From the cell containing the given text, extract its center point as [X, Y] coordinate. 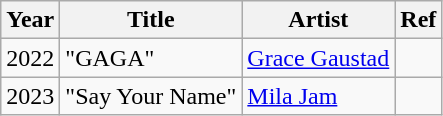
2022 [30, 58]
Mila Jam [318, 96]
Year [30, 20]
Grace Gaustad [318, 58]
"Say Your Name" [151, 96]
Title [151, 20]
Artist [318, 20]
Ref [418, 20]
"GAGA" [151, 58]
2023 [30, 96]
